Capture the cell that displays the provided text and extract its [x, y] central coordinate. 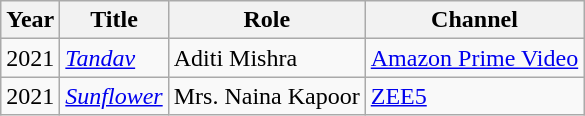
Amazon Prime Video [474, 58]
Year [30, 20]
Mrs. Naina Kapoor [266, 96]
Title [114, 20]
Sunflower [114, 96]
ZEE5 [474, 96]
Tandav [114, 58]
Channel [474, 20]
Role [266, 20]
Aditi Mishra [266, 58]
